From the cell containing the given text, extract its center point as [x, y] coordinate. 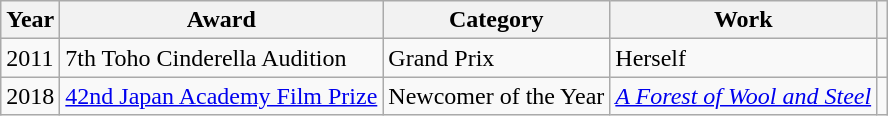
7th Toho Cinderella Audition [222, 58]
Category [496, 20]
Award [222, 20]
A Forest of Wool and Steel [744, 96]
Work [744, 20]
Herself [744, 58]
Newcomer of the Year [496, 96]
Grand Prix [496, 58]
Year [30, 20]
2011 [30, 58]
42nd Japan Academy Film Prize [222, 96]
2018 [30, 96]
